Provide the [X, Y] coordinate of the cell's center where the given text is located.  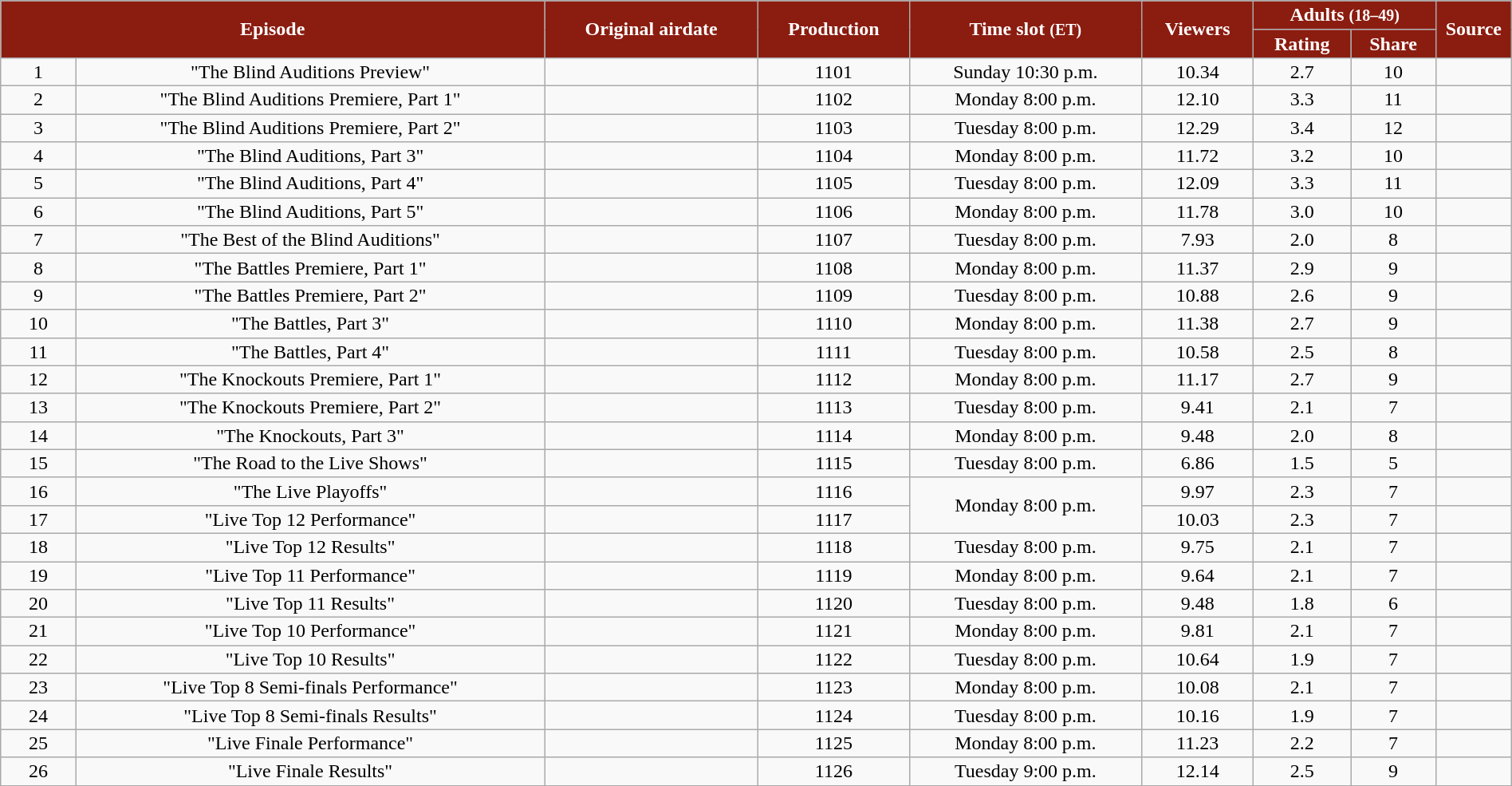
"The Blind Auditions, Part 3" [309, 156]
1109 [834, 295]
3 [38, 128]
1121 [834, 632]
"The Blind Auditions, Part 5" [309, 212]
11.17 [1197, 380]
12.29 [1197, 128]
14 [38, 436]
26 [38, 771]
2.9 [1302, 268]
"The Best of the Blind Auditions" [309, 239]
11.23 [1197, 744]
"Live Top 8 Semi-finals Performance" [309, 688]
"The Battles, Part 4" [309, 351]
2.6 [1302, 295]
"Live Finale Results" [309, 771]
"The Live Playoffs" [309, 492]
"Live Top 11 Performance" [309, 576]
13 [38, 407]
Viewers [1197, 30]
"The Blind Auditions Premiere, Part 1" [309, 99]
10.08 [1197, 688]
12.14 [1197, 771]
15 [38, 463]
"The Blind Auditions Premiere, Part 2" [309, 128]
Sunday 10:30 p.m. [1026, 72]
2.2 [1302, 744]
12.10 [1197, 99]
1107 [834, 239]
10.03 [1197, 519]
1126 [834, 771]
19 [38, 576]
1116 [834, 492]
25 [38, 744]
12.09 [1197, 184]
1122 [834, 659]
7.93 [1197, 239]
1108 [834, 268]
9.81 [1197, 632]
24 [38, 715]
9.41 [1197, 407]
1110 [834, 324]
1102 [834, 99]
17 [38, 519]
11.72 [1197, 156]
"Live Top 11 Results" [309, 603]
Episode [273, 30]
"Live Finale Performance" [309, 744]
1 [38, 72]
1118 [834, 547]
1117 [834, 519]
Share [1394, 43]
Original airdate [652, 30]
22 [38, 659]
1106 [834, 212]
"The Road to the Live Shows" [309, 463]
1.5 [1302, 463]
11.38 [1197, 324]
Time slot (ET) [1026, 30]
"The Blind Auditions, Part 4" [309, 184]
1124 [834, 715]
9.97 [1197, 492]
21 [38, 632]
6.86 [1197, 463]
1104 [834, 156]
Rating [1302, 43]
Production [834, 30]
1105 [834, 184]
1114 [834, 436]
1120 [834, 603]
20 [38, 603]
1.8 [1302, 603]
1123 [834, 688]
2 [38, 99]
1115 [834, 463]
1119 [834, 576]
Source [1474, 30]
"The Knockouts, Part 3" [309, 436]
3.0 [1302, 212]
1101 [834, 72]
"The Battles, Part 3" [309, 324]
"The Battles Premiere, Part 2" [309, 295]
"Live Top 8 Semi-finals Results" [309, 715]
10.16 [1197, 715]
1113 [834, 407]
"Live Top 12 Results" [309, 547]
"The Knockouts Premiere, Part 1" [309, 380]
3.4 [1302, 128]
10.64 [1197, 659]
"Live Top 10 Performance" [309, 632]
10.88 [1197, 295]
16 [38, 492]
"Live Top 12 Performance" [309, 519]
"The Knockouts Premiere, Part 2" [309, 407]
10.58 [1197, 351]
1103 [834, 128]
"Live Top 10 Results" [309, 659]
11.37 [1197, 268]
3.2 [1302, 156]
9.75 [1197, 547]
23 [38, 688]
10.34 [1197, 72]
"The Battles Premiere, Part 1" [309, 268]
Tuesday 9:00 p.m. [1026, 771]
Adults (18–49) [1345, 16]
18 [38, 547]
1111 [834, 351]
1112 [834, 380]
4 [38, 156]
1125 [834, 744]
9.64 [1197, 576]
11.78 [1197, 212]
"The Blind Auditions Preview" [309, 72]
